Extract the (x, y) coordinate from the center of the cell holding the provided text.  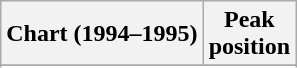
Chart (1994–1995) (102, 34)
Peakposition (249, 34)
